Determine the [x, y] coordinate at the center of the cell enclosing the given text.  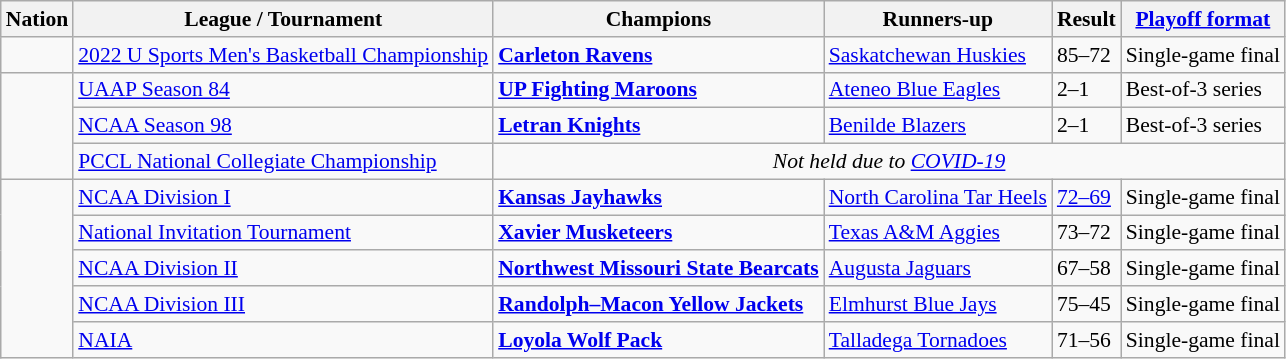
NCAA Division III [283, 304]
Runners-up [938, 19]
Not held due to COVID-19 [889, 162]
Kansas Jayhawks [658, 197]
Loyola Wolf Pack [658, 340]
85–72 [1086, 55]
UAAP Season 84 [283, 90]
NCAA Division I [283, 197]
Playoff format [1203, 19]
NCAA Division II [283, 269]
Xavier Musketeers [658, 233]
National Invitation Tournament [283, 233]
Benilde Blazers [938, 126]
72–69 [1086, 197]
2022 U Sports Men's Basketball Championship [283, 55]
Randolph–Macon Yellow Jackets [658, 304]
Letran Knights [658, 126]
PCCL National Collegiate Championship [283, 162]
League / Tournament [283, 19]
NCAA Season 98 [283, 126]
75–45 [1086, 304]
Ateneo Blue Eagles [938, 90]
73–72 [1086, 233]
NAIA [283, 340]
Carleton Ravens [658, 55]
Result [1086, 19]
Elmhurst Blue Jays [938, 304]
67–58 [1086, 269]
Saskatchewan Huskies [938, 55]
UP Fighting Maroons [658, 90]
Augusta Jaguars [938, 269]
Talladega Tornadoes [938, 340]
North Carolina Tar Heels [938, 197]
Texas A&M Aggies [938, 233]
Champions [658, 19]
Nation [37, 19]
71–56 [1086, 340]
Northwest Missouri State Bearcats [658, 269]
